Output the [X, Y] coordinate of the center of the cell containing the given text.  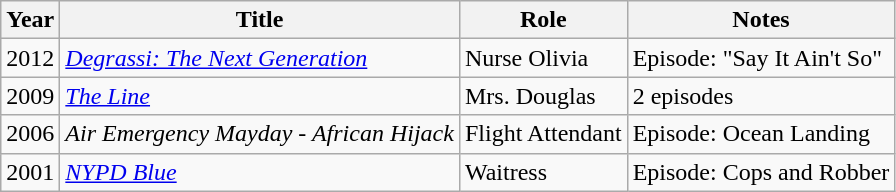
Notes [761, 20]
Air Emergency Mayday - African Hijack [260, 134]
Waitress [543, 172]
2006 [30, 134]
The Line [260, 96]
Episode: "Say It Ain't So" [761, 58]
2009 [30, 96]
Episode: Cops and Robber [761, 172]
Mrs. Douglas [543, 96]
Degrassi: The Next Generation [260, 58]
Flight Attendant [543, 134]
2001 [30, 172]
Year [30, 20]
2012 [30, 58]
Episode: Ocean Landing [761, 134]
2 episodes [761, 96]
Title [260, 20]
NYPD Blue [260, 172]
Nurse Olivia [543, 58]
Role [543, 20]
